Extract the [x, y] coordinate from the center of the cell holding the provided text.  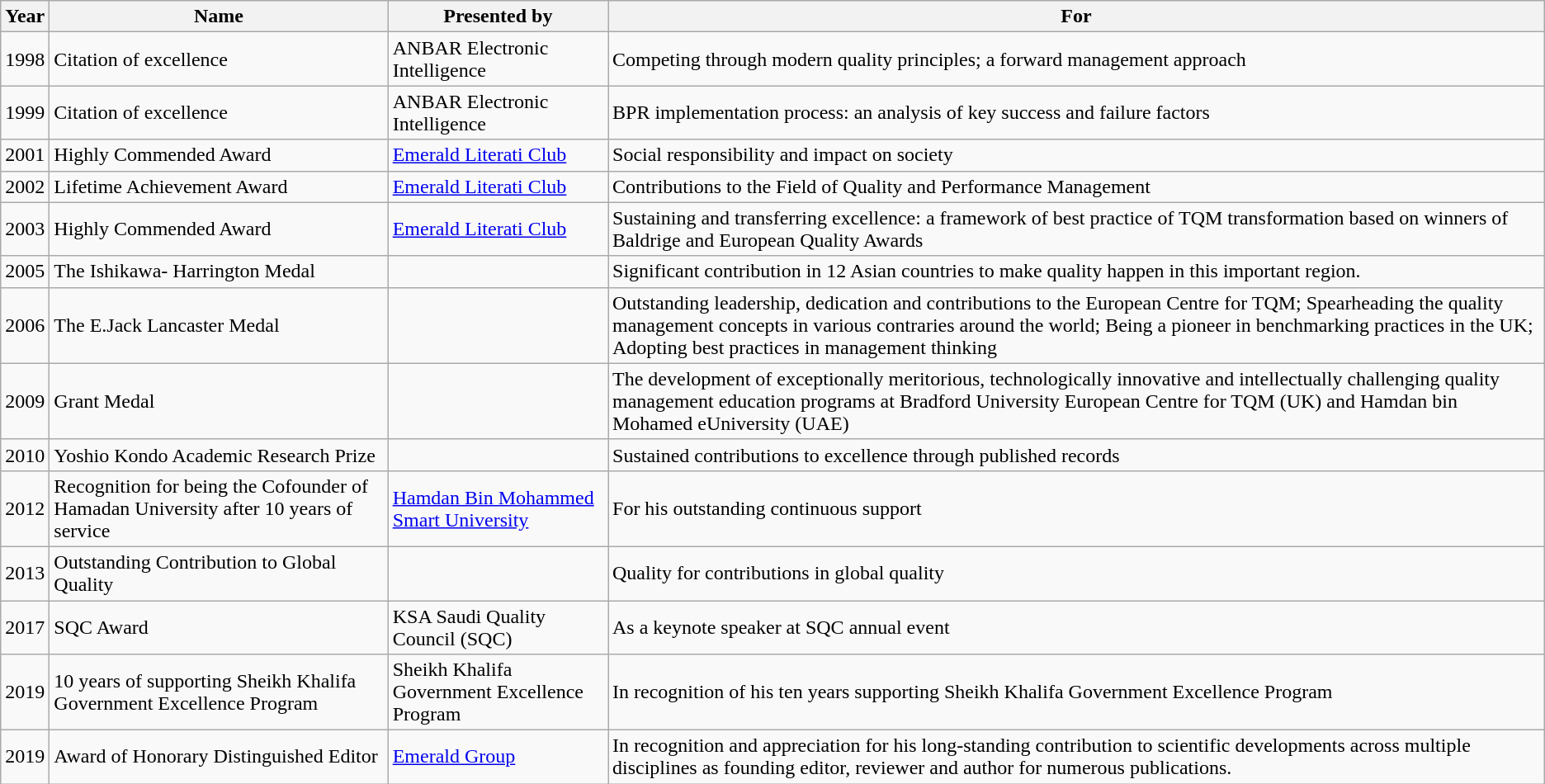
Emerald Group [498, 758]
Hamdan Bin Mohammed Smart University [498, 508]
1999 [25, 112]
Social responsibility and impact on society [1076, 155]
Yoshio Kondo Academic Research Prize [219, 455]
2001 [25, 155]
BPR implementation process: an analysis of key success and failure factors [1076, 112]
Contributions to the Field of Quality and Performance Management [1076, 187]
2012 [25, 508]
2006 [25, 325]
Sheikh Khalifa Government Excellence Program [498, 692]
Outstanding Contribution to Global Quality [219, 573]
Significant contribution in 12 Asian countries to make quality happen in this important region. [1076, 272]
Presented by [498, 17]
As a keynote speaker at SQC annual event [1076, 627]
2005 [25, 272]
For [1076, 17]
2017 [25, 627]
KSA Saudi Quality Council (SQC) [498, 627]
Lifetime Achievement Award [219, 187]
1998 [25, 59]
Competing through modern quality principles; a forward management approach [1076, 59]
The E.Jack Lancaster Medal [219, 325]
2010 [25, 455]
For his outstanding continuous support [1076, 508]
Name [219, 17]
Sustained contributions to excellence through published records [1076, 455]
2013 [25, 573]
In recognition of his ten years supporting Sheikh Khalifa Government Excellence Program [1076, 692]
Year [25, 17]
10 years of supporting Sheikh Khalifa Government Excellence Program [219, 692]
Sustaining and transferring excellence: a framework of best practice of TQM transformation based on winners of Baldrige and European Quality Awards [1076, 229]
Quality for contributions in global quality [1076, 573]
Recognition for being the Cofounder of Hamadan University after 10 years of service [219, 508]
Grant Medal [219, 401]
2002 [25, 187]
SQC Award [219, 627]
2009 [25, 401]
Award of Honorary Distinguished Editor [219, 758]
2003 [25, 229]
The Ishikawa- Harrington Medal [219, 272]
